Capture the cell that displays the provided text and extract its (X, Y) central coordinate. 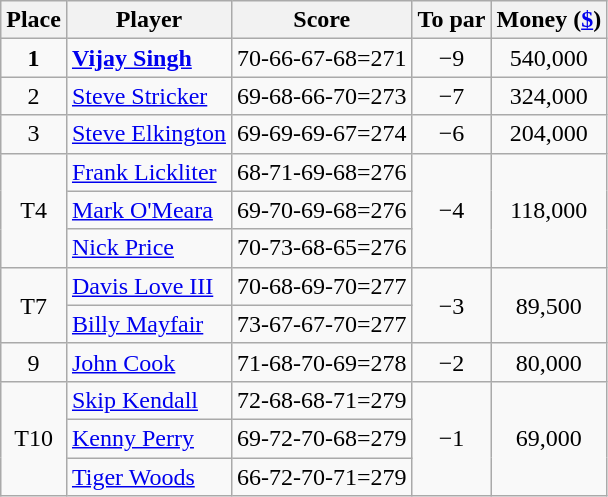
68-71-69-68=276 (322, 172)
324,000 (549, 96)
To par (452, 20)
69,000 (549, 438)
Billy Mayfair (148, 324)
70-68-69-70=277 (322, 286)
69-69-69-67=274 (322, 134)
69-68-66-70=273 (322, 96)
−9 (452, 58)
540,000 (549, 58)
John Cook (148, 362)
73-67-67-70=277 (322, 324)
Steve Stricker (148, 96)
T4 (34, 210)
Davis Love III (148, 286)
Place (34, 20)
3 (34, 134)
89,500 (549, 305)
Steve Elkington (148, 134)
71-68-70-69=278 (322, 362)
T7 (34, 305)
−2 (452, 362)
204,000 (549, 134)
−4 (452, 210)
69-70-69-68=276 (322, 210)
Kenny Perry (148, 438)
Player (148, 20)
T10 (34, 438)
9 (34, 362)
Vijay Singh (148, 58)
Nick Price (148, 248)
Frank Lickliter (148, 172)
1 (34, 58)
Tiger Woods (148, 477)
Score (322, 20)
2 (34, 96)
69-72-70-68=279 (322, 438)
Skip Kendall (148, 400)
Mark O'Meara (148, 210)
72-68-68-71=279 (322, 400)
66-72-70-71=279 (322, 477)
−7 (452, 96)
−1 (452, 438)
70-73-68-65=276 (322, 248)
80,000 (549, 362)
118,000 (549, 210)
−3 (452, 305)
Money ($) (549, 20)
−6 (452, 134)
70-66-67-68=271 (322, 58)
